Output the [X, Y] coordinate of the center of the cell containing the given text.  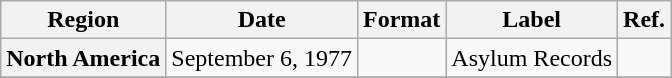
North America [84, 58]
Label [532, 20]
Date [262, 20]
Ref. [644, 20]
Format [401, 20]
Asylum Records [532, 58]
Region [84, 20]
September 6, 1977 [262, 58]
